Return the [X, Y] coordinate for the center point of the cell that contains the specified text.  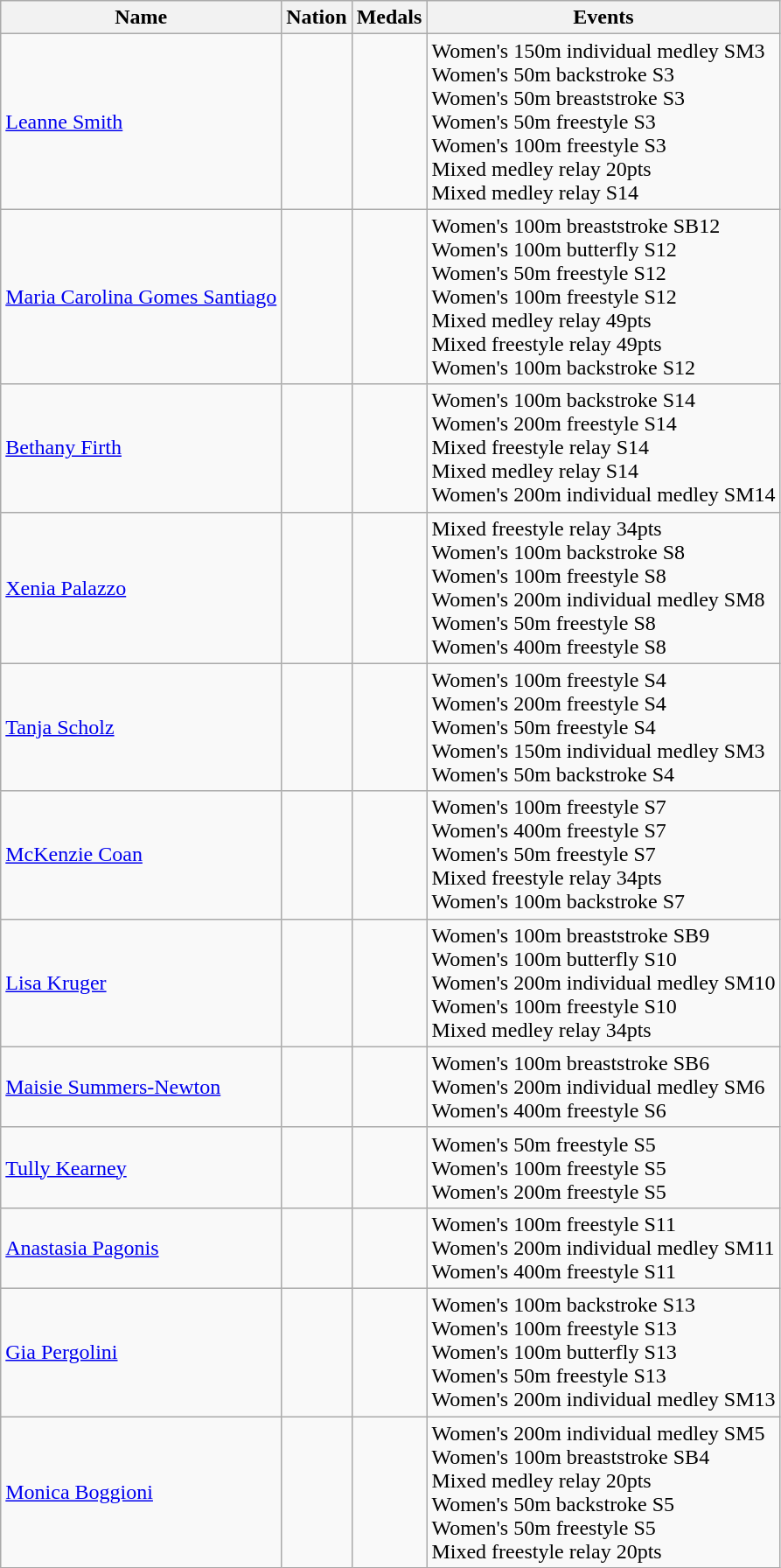
Nation [317, 17]
Lisa Kruger [142, 983]
Leanne Smith [142, 122]
Monica Boggioni [142, 1491]
Women's 100m backstroke S13Women's 100m freestyle S13Women's 100m butterfly S13Women's 50m freestyle S13Women's 200m individual medley SM13 [603, 1352]
Medals [389, 17]
Events [603, 17]
Women's 100m freestyle S4Women's 200m freestyle S4Women's 50m freestyle S4Women's 150m individual medley SM3Women's 50m backstroke S4 [603, 727]
Women's 100m breaststroke SB6Women's 200m individual medley SM6Women's 400m freestyle S6 [603, 1087]
Xenia Palazzo [142, 588]
Women's 100m freestyle S11Women's 200m individual medley SM11Women's 400m freestyle S11 [603, 1248]
Women's 100m backstroke S14Women's 200m freestyle S14Mixed freestyle relay S14Mixed medley relay S14Women's 200m individual medley SM14 [603, 448]
Women's 50m freestyle S5Women's 100m freestyle S5Women's 200m freestyle S5 [603, 1167]
Maisie Summers-Newton [142, 1087]
Tully Kearney [142, 1167]
Bethany Firth [142, 448]
Women's 100m breaststroke SB9Women's 100m butterfly S10Women's 200m individual medley SM10Women's 100m freestyle S10Mixed medley relay 34pts [603, 983]
Women's 100m freestyle S7Women's 400m freestyle S7Women's 50m freestyle S7Mixed freestyle relay 34ptsWomen's 100m backstroke S7 [603, 855]
McKenzie Coan [142, 855]
Gia Pergolini [142, 1352]
Name [142, 17]
Maria Carolina Gomes Santiago [142, 297]
Anastasia Pagonis [142, 1248]
Tanja Scholz [142, 727]
